Return the (X, Y) coordinate for the center point of the cell that contains the specified text.  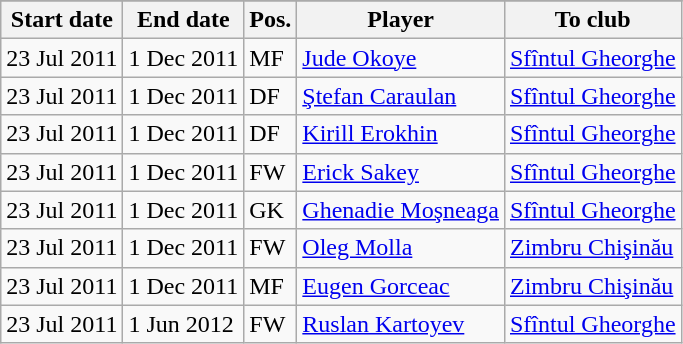
Player (401, 20)
1 Jun 2012 (184, 324)
GK (270, 210)
Erick Sakey (401, 172)
Oleg Molla (401, 248)
Start date (62, 20)
End date (184, 20)
Ghenadie Moşneaga (401, 210)
To club (592, 20)
Ruslan Kartoyev (401, 324)
Pos. (270, 20)
Kirill Erokhin (401, 134)
Jude Okoye (401, 58)
Eugen Gorceac (401, 286)
Ştefan Caraulan (401, 96)
